Extract the (x, y) coordinate from the center of the cell holding the provided text.  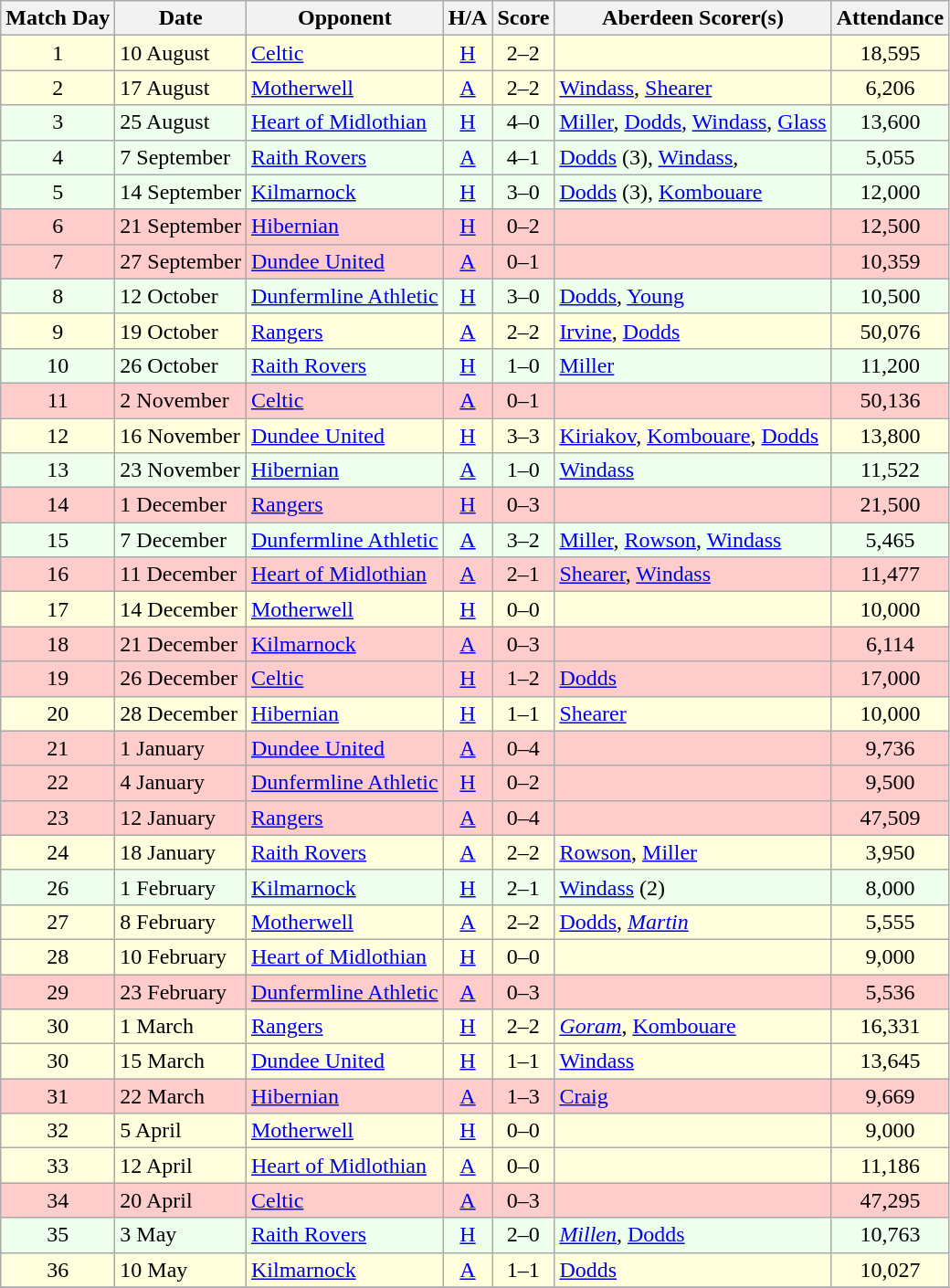
13,600 (890, 122)
23 November (181, 470)
1 February (181, 887)
Dodds (3), Windass, (692, 157)
21 December (181, 644)
12 April (181, 1166)
Windass (2) (692, 887)
5,055 (890, 157)
10 February (181, 956)
17,000 (890, 679)
Craig (692, 1096)
2 (58, 88)
8 February (181, 922)
2 November (181, 400)
18,595 (890, 53)
10,359 (890, 261)
11 December (181, 575)
21 (58, 748)
11,200 (890, 365)
11 (58, 400)
11,522 (890, 470)
22 (58, 783)
9,669 (890, 1096)
1 January (181, 748)
13,645 (890, 1061)
12 (58, 436)
Kiriakov, Kombouare, Dodds (692, 436)
4 (58, 157)
Match Day (58, 18)
15 March (181, 1061)
50,076 (890, 331)
1 March (181, 1027)
50,136 (890, 400)
23 February (181, 991)
9,736 (890, 748)
4–1 (523, 157)
18 (58, 644)
13 (58, 470)
1–3 (523, 1096)
Windass, Shearer (692, 88)
Score (523, 18)
33 (58, 1166)
Millen, Dodds (692, 1235)
16 November (181, 436)
21 September (181, 227)
8 (58, 296)
3–3 (523, 436)
Miller, Rowson, Windass (692, 540)
10 August (181, 53)
7 (58, 261)
14 September (181, 192)
20 April (181, 1200)
7 December (181, 540)
3 (58, 122)
22 March (181, 1096)
28 (58, 956)
9,500 (890, 783)
20 (58, 713)
6,114 (890, 644)
32 (58, 1131)
Opponent (344, 18)
28 December (181, 713)
1–2 (523, 679)
5 (58, 192)
47,295 (890, 1200)
13,800 (890, 436)
31 (58, 1096)
16,331 (890, 1027)
5 April (181, 1131)
27 (58, 922)
12 January (181, 818)
H/A (468, 18)
26 October (181, 365)
11,186 (890, 1166)
Attendance (890, 18)
1 (58, 53)
12 October (181, 296)
3 May (181, 1235)
Aberdeen Scorer(s) (692, 18)
17 (58, 609)
Irvine, Dodds (692, 331)
10,500 (890, 296)
Goram, Kombouare (692, 1027)
Dodds (3), Kombouare (692, 192)
26 December (181, 679)
35 (58, 1235)
8,000 (890, 887)
23 (58, 818)
3,950 (890, 852)
47,509 (890, 818)
26 (58, 887)
5,465 (890, 540)
15 (58, 540)
34 (58, 1200)
6 (58, 227)
Dodds, Young (692, 296)
1 December (181, 505)
10 (58, 365)
29 (58, 991)
Miller (692, 365)
7 September (181, 157)
18 January (181, 852)
14 (58, 505)
24 (58, 852)
19 (58, 679)
11,477 (890, 575)
9 (58, 331)
Shearer (692, 713)
Shearer, Windass (692, 575)
2–0 (523, 1235)
10 May (181, 1270)
Rowson, Miller (692, 852)
Dodds, Martin (692, 922)
16 (58, 575)
17 August (181, 88)
3–2 (523, 540)
4–0 (523, 122)
21,500 (890, 505)
19 October (181, 331)
Miller, Dodds, Windass, Glass (692, 122)
10,763 (890, 1235)
27 September (181, 261)
12,500 (890, 227)
10,027 (890, 1270)
36 (58, 1270)
4 January (181, 783)
5,555 (890, 922)
12,000 (890, 192)
6,206 (890, 88)
14 December (181, 609)
25 August (181, 122)
Date (181, 18)
5,536 (890, 991)
